Scan for the cell matching the given text and deliver its (X, Y) coordinate at center. 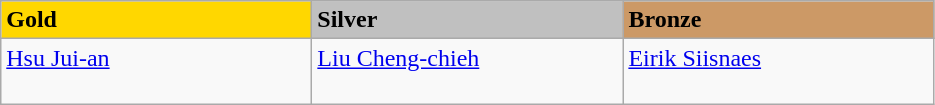
Liu Cheng-chieh (468, 72)
Gold (156, 20)
Eirik Siisnaes (778, 72)
Silver (468, 20)
Bronze (778, 20)
Hsu Jui-an (156, 72)
